For the text-containing cell, return its midpoint in (X, Y) coordinate format. 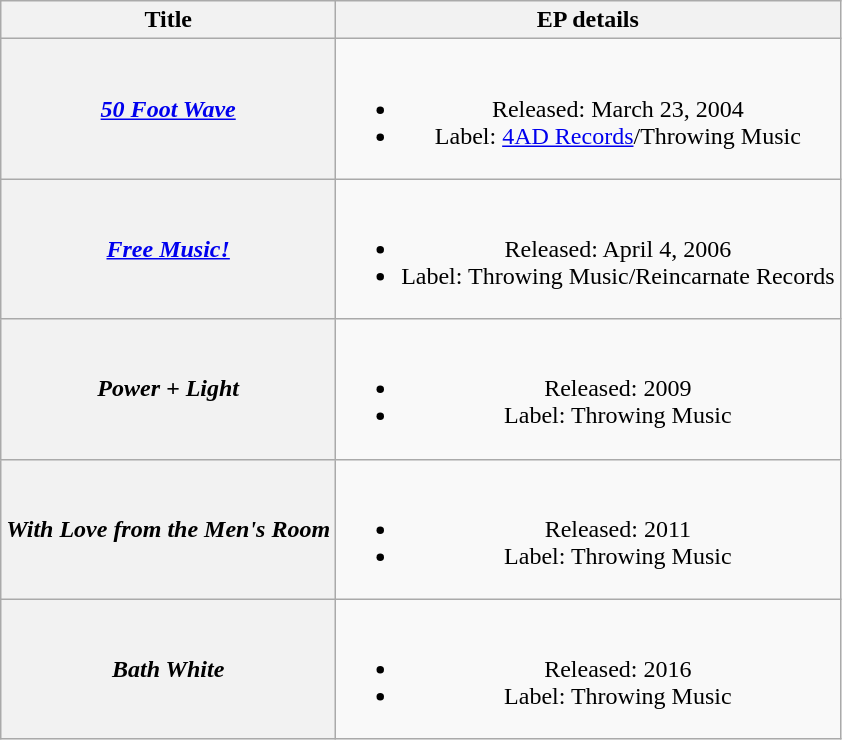
Free Music! (168, 249)
Released: 2009Label: Throwing Music (588, 389)
EP details (588, 20)
With Love from the Men's Room (168, 529)
Released: 2011Label: Throwing Music (588, 529)
Released: March 23, 2004Label: 4AD Records/Throwing Music (588, 109)
Bath White (168, 669)
Title (168, 20)
Released: April 4, 2006Label: Throwing Music/Reincarnate Records (588, 249)
Power + Light (168, 389)
50 Foot Wave (168, 109)
Released: 2016Label: Throwing Music (588, 669)
